From the cell containing the given text, extract its center point as (X, Y) coordinate. 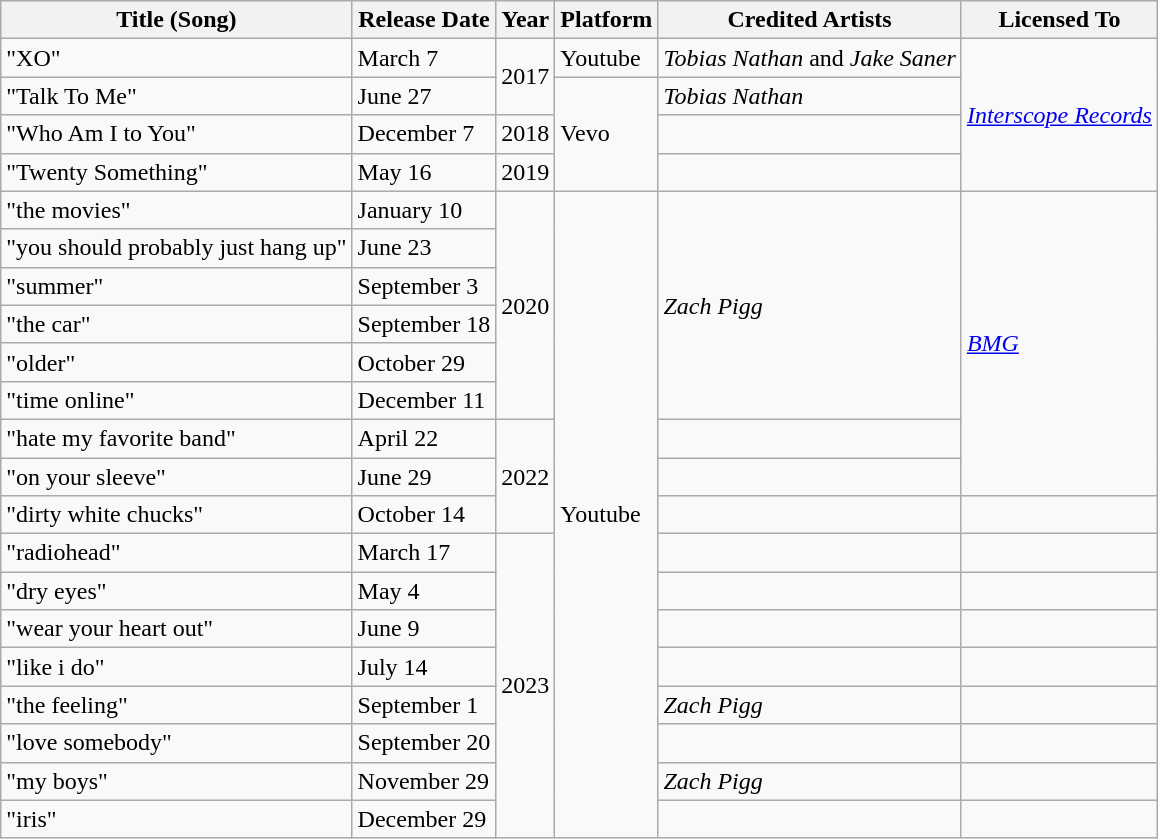
June 27 (424, 96)
October 14 (424, 515)
"love somebody" (176, 743)
May 16 (424, 172)
2018 (526, 134)
2017 (526, 77)
September 1 (424, 705)
"the car" (176, 324)
"older" (176, 362)
2020 (526, 305)
May 4 (424, 591)
September 3 (424, 286)
"iris" (176, 819)
Year (526, 20)
June 23 (424, 248)
"you should probably just hang up" (176, 248)
"the feeling" (176, 705)
"Twenty Something" (176, 172)
BMG (1059, 343)
"wear your heart out" (176, 629)
September 18 (424, 324)
June 29 (424, 477)
2023 (526, 686)
Release Date (424, 20)
March 17 (424, 553)
December 11 (424, 400)
"the movies" (176, 210)
"summer" (176, 286)
"time online" (176, 400)
October 29 (424, 362)
"on your sleeve" (176, 477)
Credited Artists (810, 20)
"radiohead" (176, 553)
"dirty white chucks" (176, 515)
Licensed To (1059, 20)
Title (Song) (176, 20)
April 22 (424, 438)
September 20 (424, 743)
"XO" (176, 58)
December 7 (424, 134)
"Who Am I to You" (176, 134)
Tobias Nathan and Jake Saner (810, 58)
Platform (606, 20)
"Talk To Me" (176, 96)
July 14 (424, 667)
June 9 (424, 629)
January 10 (424, 210)
December 29 (424, 819)
Vevo (606, 134)
"dry eyes" (176, 591)
Tobias Nathan (810, 96)
"my boys" (176, 781)
"hate my favorite band" (176, 438)
Interscope Records (1059, 115)
March 7 (424, 58)
"like i do" (176, 667)
November 29 (424, 781)
2022 (526, 476)
2019 (526, 172)
